From the cell containing the given text, extract its center point as [x, y] coordinate. 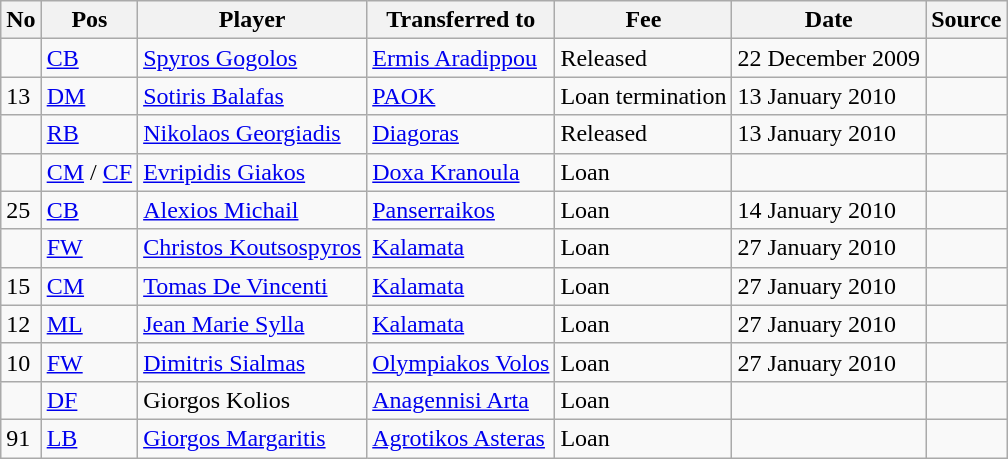
Alexios Michail [252, 210]
25 [21, 210]
Source [966, 20]
Player [252, 20]
Spyros Gogolos [252, 58]
12 [21, 324]
Sotiris Balafas [252, 96]
Agrotikos Asteras [461, 438]
RB [89, 134]
Transferred to [461, 20]
Anagennisi Arta [461, 400]
DF [89, 400]
CM [89, 286]
Dimitris Sialmas [252, 362]
Loan termination [644, 96]
ML [89, 324]
Tomas De Vincenti [252, 286]
Giorgos Margaritis [252, 438]
Fee [644, 20]
Doxa Kranoula [461, 172]
Date [829, 20]
Panserraikos [461, 210]
15 [21, 286]
Ermis Aradippou [461, 58]
14 January 2010 [829, 210]
PAOK [461, 96]
Giorgos Kolios [252, 400]
Jean Marie Sylla [252, 324]
Evripidis Giakos [252, 172]
CM / CF [89, 172]
DM [89, 96]
10 [21, 362]
Christos Koutsospyros [252, 248]
Pos [89, 20]
91 [21, 438]
Diagoras [461, 134]
Olympiakos Volos [461, 362]
Nikolaos Georgiadis [252, 134]
LB [89, 438]
No [21, 20]
22 December 2009 [829, 58]
13 [21, 96]
